Return the (X, Y) coordinate for the center point of the cell that contains the specified text.  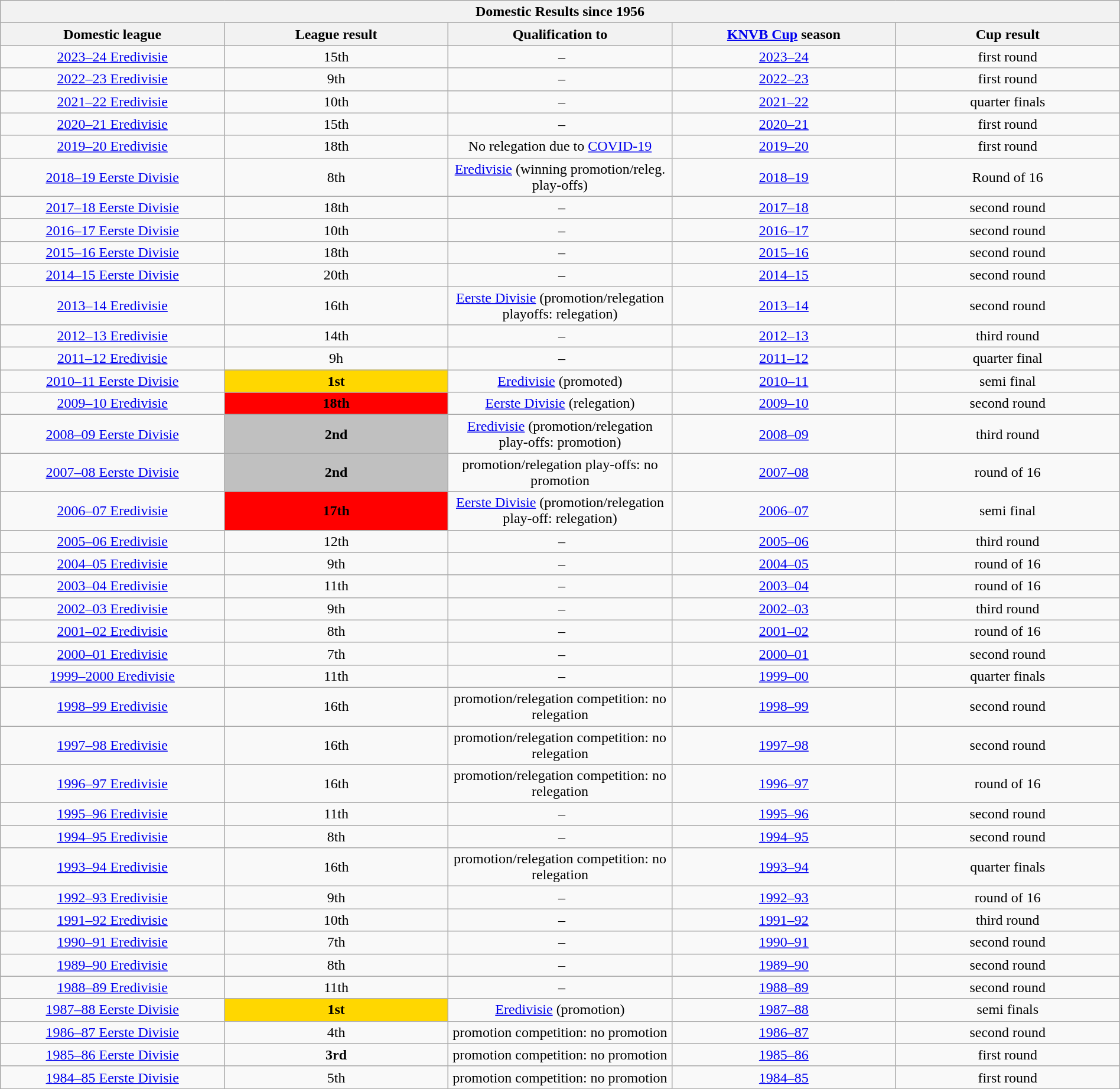
2013–14 (783, 305)
2005–06 Eredivisie (112, 541)
1992–93 Eredivisie (112, 898)
2020–21 (783, 124)
1997–98 (783, 745)
2018–19 (783, 177)
Domestic Results since 1956 (560, 12)
1986–87 (783, 1032)
1999–00 (783, 676)
4th (337, 1032)
2004–05 Eredivisie (112, 564)
Domestic league (112, 34)
2003–04 Eredivisie (112, 586)
2021–22 (783, 102)
2000–01 Eredivisie (112, 654)
2012–13 (783, 336)
1994–95 (783, 837)
2007–08 Eerste Divisie (112, 473)
1991–92 (783, 920)
2011–12 (783, 359)
1988–89 (783, 987)
1996–97 Eredivisie (112, 784)
quarter final (1008, 359)
12th (337, 541)
3rd (337, 1055)
2022–23 Eredivisie (112, 79)
2016–17 Eerste Divisie (112, 230)
2019–20 Eredivisie (112, 147)
2009–10 Eredivisie (112, 404)
2012–13 Eredivisie (112, 336)
Eredivisie (winning promotion/releg. play-offs) (560, 177)
5th (337, 1077)
2001–02 Eredivisie (112, 631)
2008–09 Eerste Divisie (112, 434)
1995–96 Eredivisie (112, 814)
2011–12 Eredivisie (112, 359)
2015–16 (783, 252)
KNVB Cup season (783, 34)
Eerste Divisie (relegation) (560, 404)
1986–87 Eerste Divisie (112, 1032)
1985–86 (783, 1055)
1988–89 Eredivisie (112, 987)
2017–18 Eerste Divisie (112, 207)
1996–97 (783, 784)
2017–18 (783, 207)
League result (337, 34)
2005–06 (783, 541)
1994–95 Eredivisie (112, 837)
17th (337, 511)
9h (337, 359)
1993–94 Eredivisie (112, 867)
1984–85 (783, 1077)
2020–21 Eredivisie (112, 124)
1984–85 Eerste Divisie (112, 1077)
2014–15 Eerste Divisie (112, 275)
1987–88 Eerste Divisie (112, 1010)
2001–02 (783, 631)
2023–24 (783, 57)
1995–96 (783, 814)
Qualification to (560, 34)
Round of 16 (1008, 177)
2000–01 (783, 654)
2002–03 Eredivisie (112, 609)
2006–07 (783, 511)
Eredivisie (promoted) (560, 381)
1992–93 (783, 898)
semi finals (1008, 1010)
2009–10 (783, 404)
Eerste Divisie (promotion/relegation play-off: relegation) (560, 511)
No relegation due to COVID-19 (560, 147)
promotion/relegation play-offs: no promotion (560, 473)
1990–91 Eredivisie (112, 942)
2023–24 Eredivisie (112, 57)
1997–98 Eredivisie (112, 745)
2018–19 Eerste Divisie (112, 177)
1987–88 (783, 1010)
Eredivisie (promotion) (560, 1010)
2021–22 Eredivisie (112, 102)
1998–99 Eredivisie (112, 707)
1991–92 Eredivisie (112, 920)
Cup result (1008, 34)
14th (337, 336)
1989–90 (783, 965)
1993–94 (783, 867)
1990–91 (783, 942)
2010–11 Eerste Divisie (112, 381)
2022–23 (783, 79)
2002–03 (783, 609)
2010–11 (783, 381)
2006–07 Eredivisie (112, 511)
2013–14 Eredivisie (112, 305)
2003–04 (783, 586)
2016–17 (783, 230)
20th (337, 275)
2007–08 (783, 473)
2019–20 (783, 147)
Eredivisie (promotion/relegation play-offs: promotion) (560, 434)
1989–90 Eredivisie (112, 965)
1985–86 Eerste Divisie (112, 1055)
2015–16 Eerste Divisie (112, 252)
1999–2000 Eredivisie (112, 676)
2008–09 (783, 434)
1998–99 (783, 707)
Eerste Divisie (promotion/relegation playoffs: relegation) (560, 305)
2014–15 (783, 275)
2004–05 (783, 564)
